Find where the given text appears and provide that cell's center as (X, Y) coordinate. 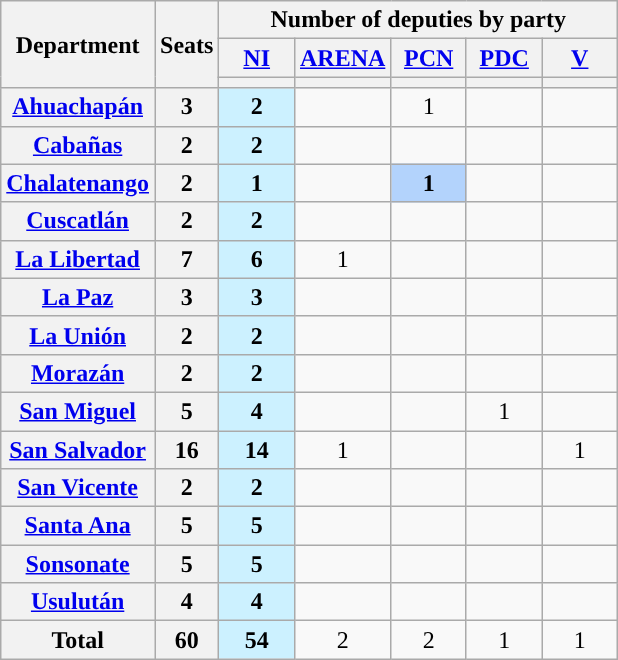
Total (78, 640)
Santa Ana (78, 526)
Department (78, 44)
San Salvador (78, 449)
V (580, 58)
Chalatenango (78, 183)
La Libertad (78, 259)
ARENA (342, 58)
Seats (186, 44)
Cabañas (78, 145)
Cuscatlán (78, 221)
6 (257, 259)
San Vicente (78, 488)
7 (186, 259)
54 (257, 640)
60 (186, 640)
La Unión (78, 335)
Number of deputies by party (418, 20)
Usulután (78, 602)
San Miguel (78, 411)
PDC (504, 58)
Ahuachapán (78, 107)
14 (257, 449)
NI (257, 58)
Morazán (78, 373)
Sonsonate (78, 564)
La Paz (78, 297)
PCN (429, 58)
16 (186, 449)
